Provide the (X, Y) coordinate of the cell's center where the given text is located.  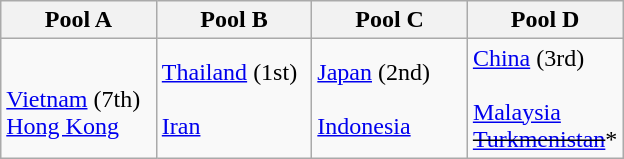
Pool D (545, 20)
Thailand (1st) Iran (234, 98)
Pool B (234, 20)
Pool C (390, 20)
Vietnam (7th) Hong Kong (79, 98)
China (3rd) Malaysia Turkmenistan* (545, 98)
Japan (2nd) Indonesia (390, 98)
Pool A (79, 20)
